Scan for the cell matching the given text and deliver its [x, y] coordinate at center. 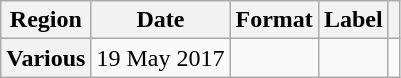
Format [274, 20]
Various [46, 58]
19 May 2017 [160, 58]
Label [353, 20]
Date [160, 20]
Region [46, 20]
